Provide the (x, y) coordinate of the cell's center where the given text is located.  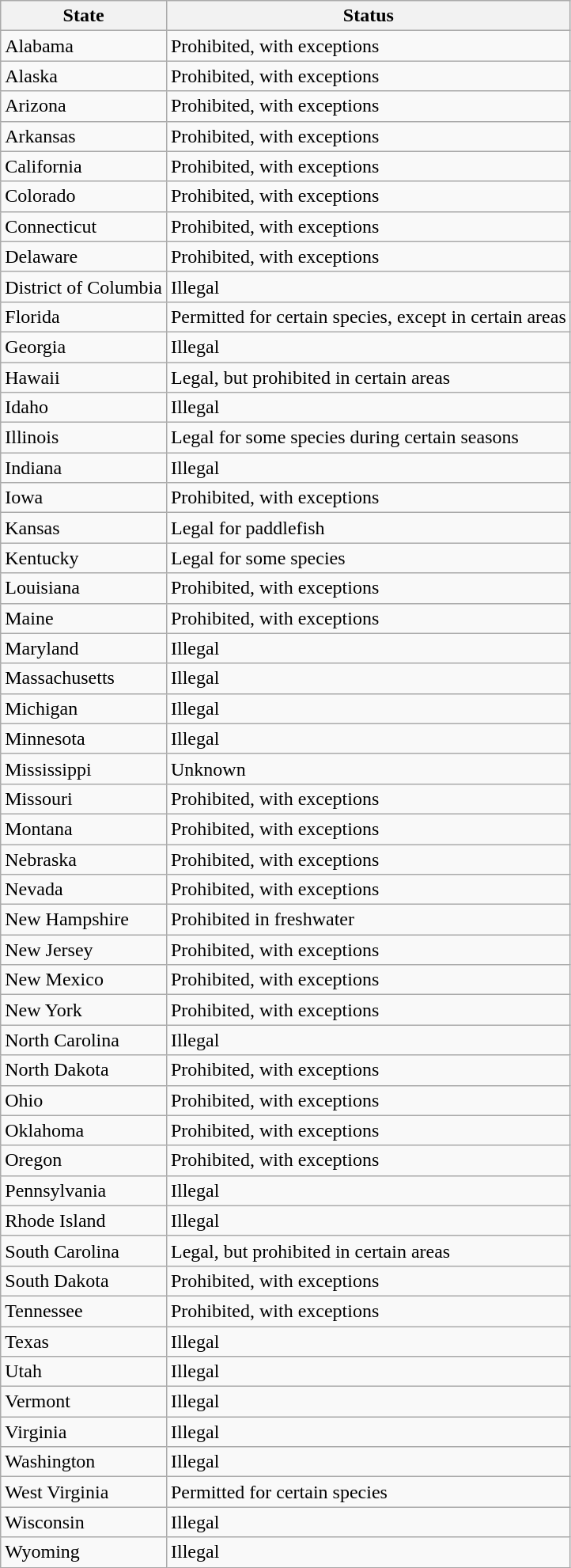
Mississippi (84, 769)
New York (84, 1010)
New Mexico (84, 980)
Michigan (84, 708)
Rhode Island (84, 1221)
Texas (84, 1342)
Delaware (84, 256)
Louisiana (84, 588)
Minnesota (84, 738)
Kansas (84, 528)
Maine (84, 618)
Georgia (84, 347)
New Jersey (84, 950)
Tennessee (84, 1311)
Oregon (84, 1160)
District of Columbia (84, 287)
State (84, 16)
Virginia (84, 1432)
Pennsylvania (84, 1190)
Maryland (84, 648)
Oklahoma (84, 1130)
Iowa (84, 498)
Washington (84, 1462)
Massachusetts (84, 678)
Idaho (84, 408)
Utah (84, 1372)
Connecticut (84, 226)
Hawaii (84, 378)
Arkansas (84, 136)
North Dakota (84, 1070)
Legal for some species during certain seasons (369, 438)
Arizona (84, 106)
Ohio (84, 1100)
Alabama (84, 46)
Vermont (84, 1402)
Alaska (84, 76)
Permitted for certain species (369, 1492)
West Virginia (84, 1492)
Montana (84, 829)
California (84, 166)
Unknown (369, 769)
Illinois (84, 438)
South Dakota (84, 1281)
Florida (84, 317)
Legal for some species (369, 558)
Wyoming (84, 1552)
North Carolina (84, 1040)
Status (369, 16)
Colorado (84, 196)
Missouri (84, 799)
South Carolina (84, 1251)
Prohibited in freshwater (369, 920)
Indiana (84, 468)
Permitted for certain species, except in certain areas (369, 317)
Wisconsin (84, 1522)
Nebraska (84, 859)
New Hampshire (84, 920)
Nevada (84, 890)
Kentucky (84, 558)
Legal for paddlefish (369, 528)
